Provide the (x, y) coordinate of the cell's center where the given text is located.  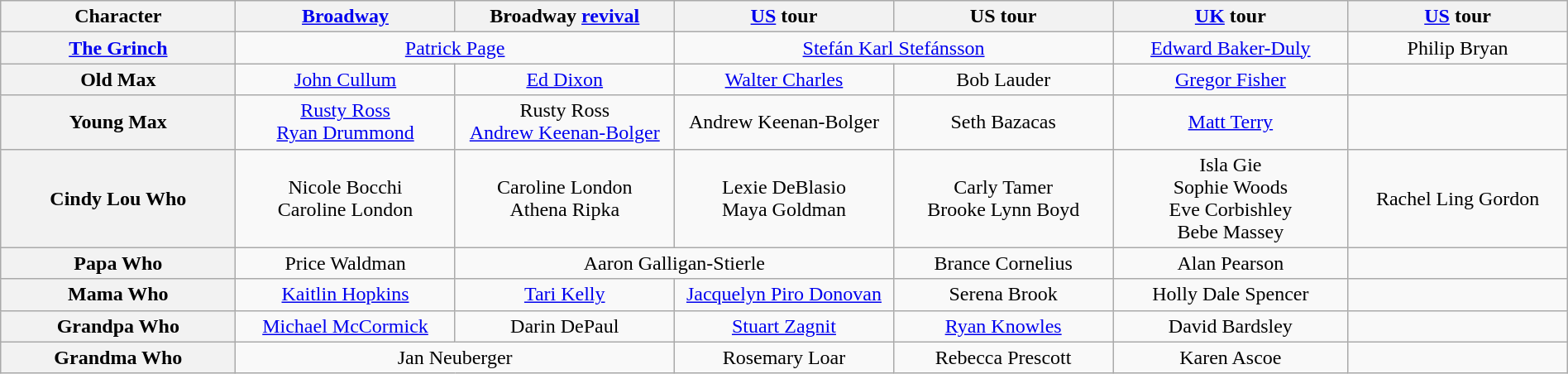
Rusty RossAndrew Keenan-Bolger (564, 122)
John Cullum (346, 79)
Bob Lauder (1004, 79)
Kaitlin Hopkins (346, 295)
Cindy Lou Who (118, 199)
Papa Who (118, 263)
Jan Neuberger (455, 357)
David Bardsley (1231, 326)
Alan Pearson (1231, 263)
Gregor Fisher (1231, 79)
Stefán Karl Stefánsson (893, 48)
Philip Bryan (1457, 48)
Mama Who (118, 295)
Seth Bazacas (1004, 122)
Holly Dale Spencer (1231, 295)
Jacquelyn Piro Donovan (784, 295)
Edward Baker-Duly (1231, 48)
Ed Dixon (564, 79)
Karen Ascoe (1231, 357)
Tari Kelly (564, 295)
Nicole BocchiCaroline London (346, 199)
Ryan Knowles (1004, 326)
Isla GieSophie WoodsEve CorbishleyBebe Massey (1231, 199)
Old Max (118, 79)
Broadway (346, 17)
Lexie DeBlasioMaya Goldman (784, 199)
Rusty RossRyan Drummond (346, 122)
UK tour (1231, 17)
Patrick Page (455, 48)
Andrew Keenan-Bolger (784, 122)
Serena Brook (1004, 295)
Character (118, 17)
Walter Charles (784, 79)
Grandma Who (118, 357)
Aaron Galligan-Stierle (674, 263)
Caroline LondonAthena Ripka (564, 199)
Stuart Zagnit (784, 326)
The Grinch (118, 48)
Rosemary Loar (784, 357)
Carly TamerBrooke Lynn Boyd (1004, 199)
Broadway revival (564, 17)
Grandpa Who (118, 326)
Rachel Ling Gordon (1457, 199)
Michael McCormick (346, 326)
Brance Cornelius (1004, 263)
Rebecca Prescott (1004, 357)
Darin DePaul (564, 326)
Matt Terry (1231, 122)
Young Max (118, 122)
Price Waldman (346, 263)
